Identify which cell holds the provided text, then report its (X, Y) central coordinate. 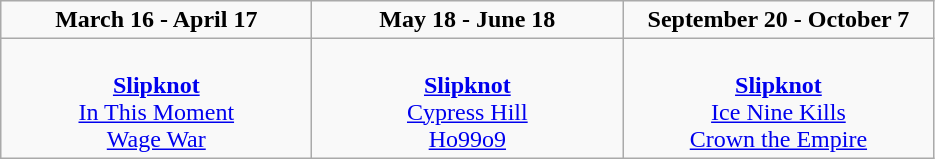
March 16 - April 17 (156, 20)
September 20 - October 7 (778, 20)
Slipknot Ice Nine Kills Crown the Empire (778, 98)
May 18 - June 18 (468, 20)
Slipknot Cypress Hill Ho99o9 (468, 98)
Slipknot In This Moment Wage War (156, 98)
